Search for the cell housing the specified text and yield its [X, Y] center coordinate. 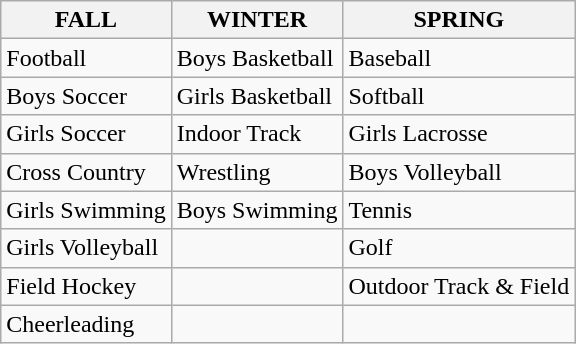
Boys Volleyball [459, 172]
Girls Soccer [86, 134]
Wrestling [257, 172]
Outdoor Track & Field [459, 286]
Softball [459, 96]
Golf [459, 248]
Girls Swimming [86, 210]
Girls Volleyball [86, 248]
Baseball [459, 58]
Tennis [459, 210]
FALL [86, 20]
Field Hockey [86, 286]
Boys Basketball [257, 58]
Boys Swimming [257, 210]
Football [86, 58]
Cross Country [86, 172]
Indoor Track [257, 134]
Cheerleading [86, 324]
Girls Lacrosse [459, 134]
Boys Soccer [86, 96]
Girls Basketball [257, 96]
SPRING [459, 20]
WINTER [257, 20]
